Output the (x, y) coordinate of the center of the cell containing the given text.  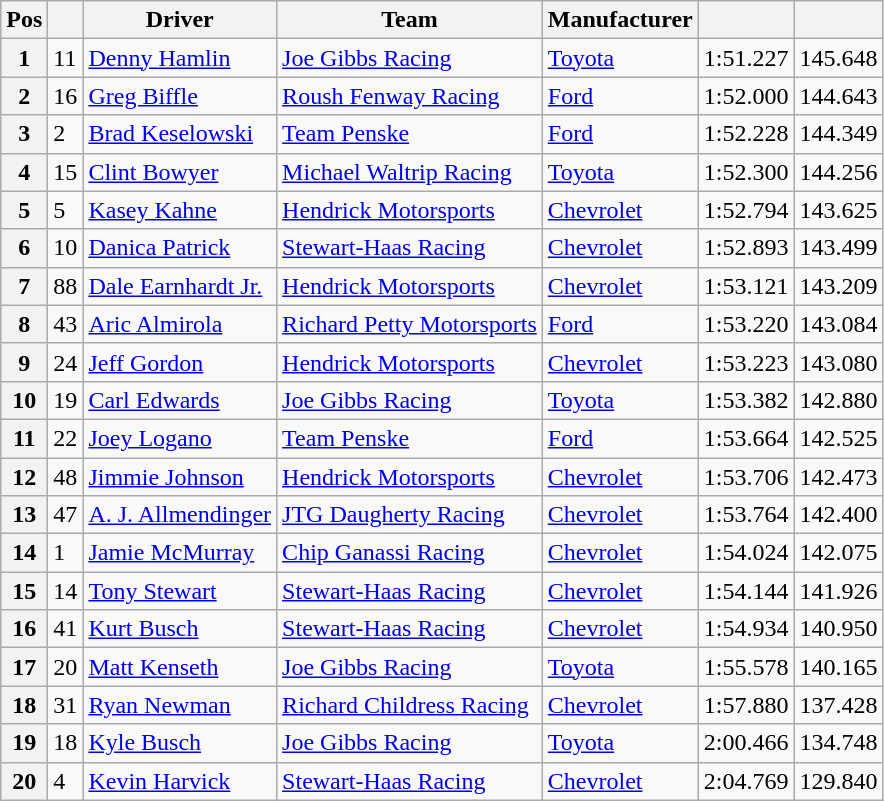
Kasey Kahne (180, 210)
1:52.228 (746, 134)
13 (24, 515)
141.926 (838, 591)
143.084 (838, 324)
Kurt Busch (180, 629)
1:52.893 (746, 248)
1:55.578 (746, 667)
6 (24, 248)
12 (24, 477)
A. J. Allmendinger (180, 515)
88 (66, 286)
143.499 (838, 248)
Chip Ganassi Racing (410, 553)
145.648 (838, 58)
Danica Patrick (180, 248)
1:52.794 (746, 210)
24 (66, 362)
Carl Edwards (180, 400)
41 (66, 629)
143.080 (838, 362)
48 (66, 477)
129.840 (838, 781)
Matt Kenseth (180, 667)
Jimmie Johnson (180, 477)
47 (66, 515)
3 (24, 134)
Greg Biffle (180, 96)
Tony Stewart (180, 591)
1:53.121 (746, 286)
1:53.664 (746, 438)
1:51.227 (746, 58)
9 (24, 362)
1:54.024 (746, 553)
Manufacturer (620, 20)
1:57.880 (746, 705)
142.473 (838, 477)
Richard Petty Motorsports (410, 324)
Kyle Busch (180, 743)
Richard Childress Racing (410, 705)
Pos (24, 20)
8 (24, 324)
Driver (180, 20)
Roush Fenway Racing (410, 96)
1:54.144 (746, 591)
Michael Waltrip Racing (410, 172)
1:53.220 (746, 324)
Kevin Harvick (180, 781)
43 (66, 324)
Denny Hamlin (180, 58)
Jamie McMurray (180, 553)
1:52.000 (746, 96)
140.165 (838, 667)
140.950 (838, 629)
1:53.706 (746, 477)
143.209 (838, 286)
1:54.934 (746, 629)
142.075 (838, 553)
2:04.769 (746, 781)
142.880 (838, 400)
1:53.382 (746, 400)
144.643 (838, 96)
Dale Earnhardt Jr. (180, 286)
Aric Almirola (180, 324)
134.748 (838, 743)
1:52.300 (746, 172)
31 (66, 705)
22 (66, 438)
Joey Logano (180, 438)
7 (24, 286)
143.625 (838, 210)
2:00.466 (746, 743)
Jeff Gordon (180, 362)
1:53.764 (746, 515)
137.428 (838, 705)
Brad Keselowski (180, 134)
142.400 (838, 515)
JTG Daugherty Racing (410, 515)
144.256 (838, 172)
Team (410, 20)
17 (24, 667)
144.349 (838, 134)
1:53.223 (746, 362)
142.525 (838, 438)
Clint Bowyer (180, 172)
Ryan Newman (180, 705)
